Extract the (x, y) coordinate from the center of the cell holding the provided text.  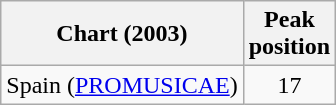
Chart (2003) (122, 34)
Peakposition (289, 34)
17 (289, 85)
Spain (PROMUSICAE) (122, 85)
